Provide the (X, Y) coordinate of the cell's center where the given text is located.  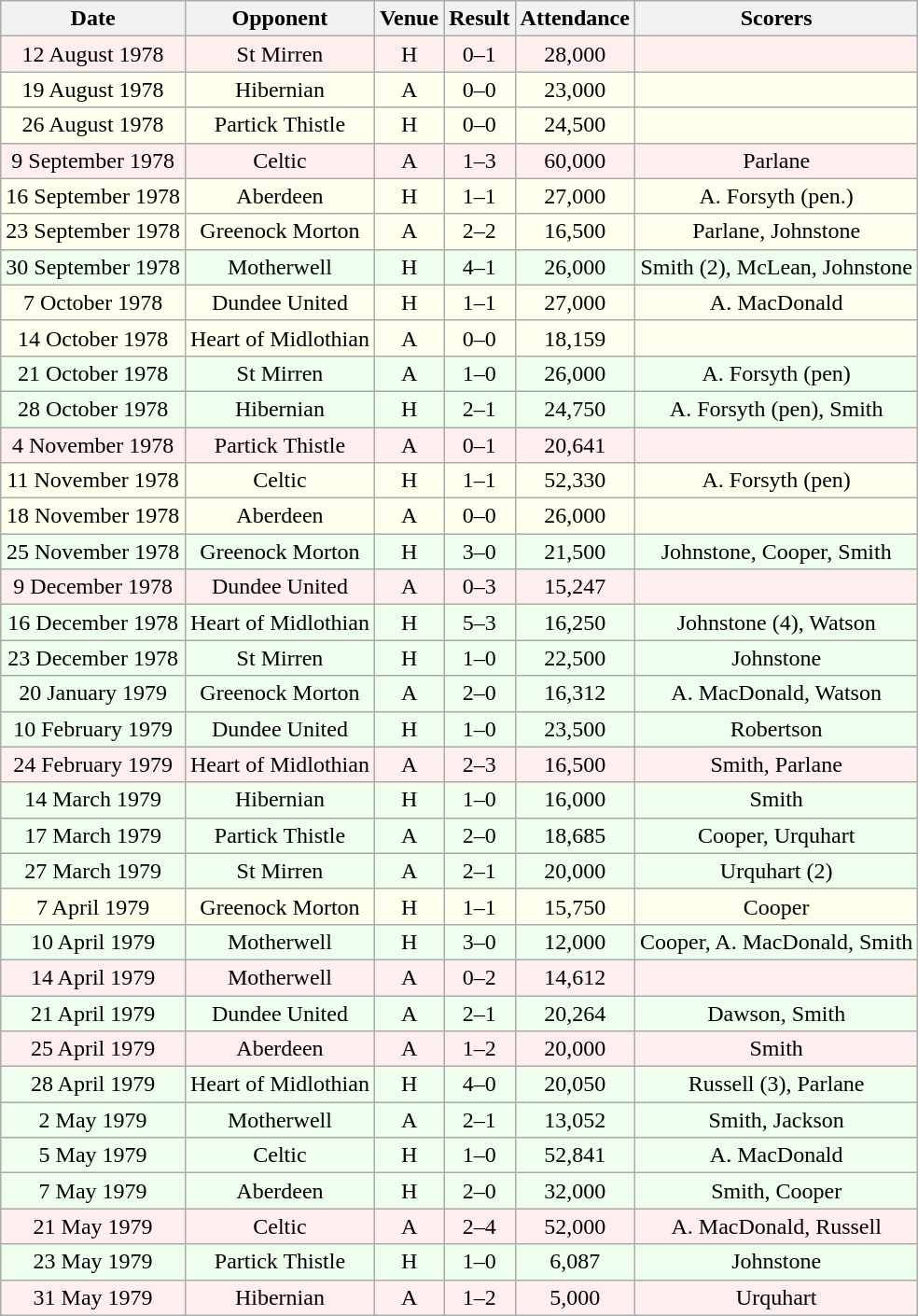
13,052 (575, 1120)
Smith, Parlane (776, 764)
Parlane, Johnstone (776, 231)
A. MacDonald, Watson (776, 693)
2–3 (480, 764)
18,685 (575, 835)
21 October 1978 (93, 373)
Smith, Cooper (776, 1191)
5–3 (480, 623)
1–3 (480, 161)
14 March 1979 (93, 800)
23 December 1978 (93, 658)
28 October 1978 (93, 409)
9 September 1978 (93, 161)
24,750 (575, 409)
15,247 (575, 587)
20,264 (575, 1013)
Johnstone, Cooper, Smith (776, 552)
4–1 (480, 267)
12 August 1978 (93, 54)
20,641 (575, 445)
19 August 1978 (93, 90)
21 May 1979 (93, 1226)
23,000 (575, 90)
26 August 1978 (93, 125)
25 April 1979 (93, 1049)
32,000 (575, 1191)
6,087 (575, 1262)
17 March 1979 (93, 835)
18,159 (575, 338)
A. Forsyth (pen.) (776, 196)
16 December 1978 (93, 623)
16,312 (575, 693)
Smith (2), McLean, Johnstone (776, 267)
28 April 1979 (93, 1085)
14 April 1979 (93, 977)
2–2 (480, 231)
0–3 (480, 587)
Robertson (776, 729)
Russell (3), Parlane (776, 1085)
5 May 1979 (93, 1155)
5,000 (575, 1297)
27 March 1979 (93, 871)
23,500 (575, 729)
14,612 (575, 977)
Date (93, 19)
2 May 1979 (93, 1120)
7 October 1978 (93, 302)
Attendance (575, 19)
Opponent (280, 19)
16,250 (575, 623)
Dawson, Smith (776, 1013)
16 September 1978 (93, 196)
11 November 1978 (93, 481)
31 May 1979 (93, 1297)
16,000 (575, 800)
52,000 (575, 1226)
21 April 1979 (93, 1013)
20 January 1979 (93, 693)
Urquhart (2) (776, 871)
18 November 1978 (93, 516)
52,841 (575, 1155)
Venue (409, 19)
28,000 (575, 54)
52,330 (575, 481)
7 April 1979 (93, 906)
Scorers (776, 19)
20,050 (575, 1085)
Cooper (776, 906)
7 May 1979 (93, 1191)
15,750 (575, 906)
14 October 1978 (93, 338)
A. Forsyth (pen), Smith (776, 409)
25 November 1978 (93, 552)
10 April 1979 (93, 942)
A. MacDonald, Russell (776, 1226)
24,500 (575, 125)
23 September 1978 (93, 231)
Cooper, A. MacDonald, Smith (776, 942)
Johnstone (4), Watson (776, 623)
Result (480, 19)
10 February 1979 (93, 729)
23 May 1979 (93, 1262)
21,500 (575, 552)
2–4 (480, 1226)
0–2 (480, 977)
Urquhart (776, 1297)
30 September 1978 (93, 267)
60,000 (575, 161)
9 December 1978 (93, 587)
24 February 1979 (93, 764)
4–0 (480, 1085)
Smith, Jackson (776, 1120)
22,500 (575, 658)
12,000 (575, 942)
4 November 1978 (93, 445)
Cooper, Urquhart (776, 835)
Parlane (776, 161)
